Search for the cell housing the specified text and yield its (X, Y) center coordinate. 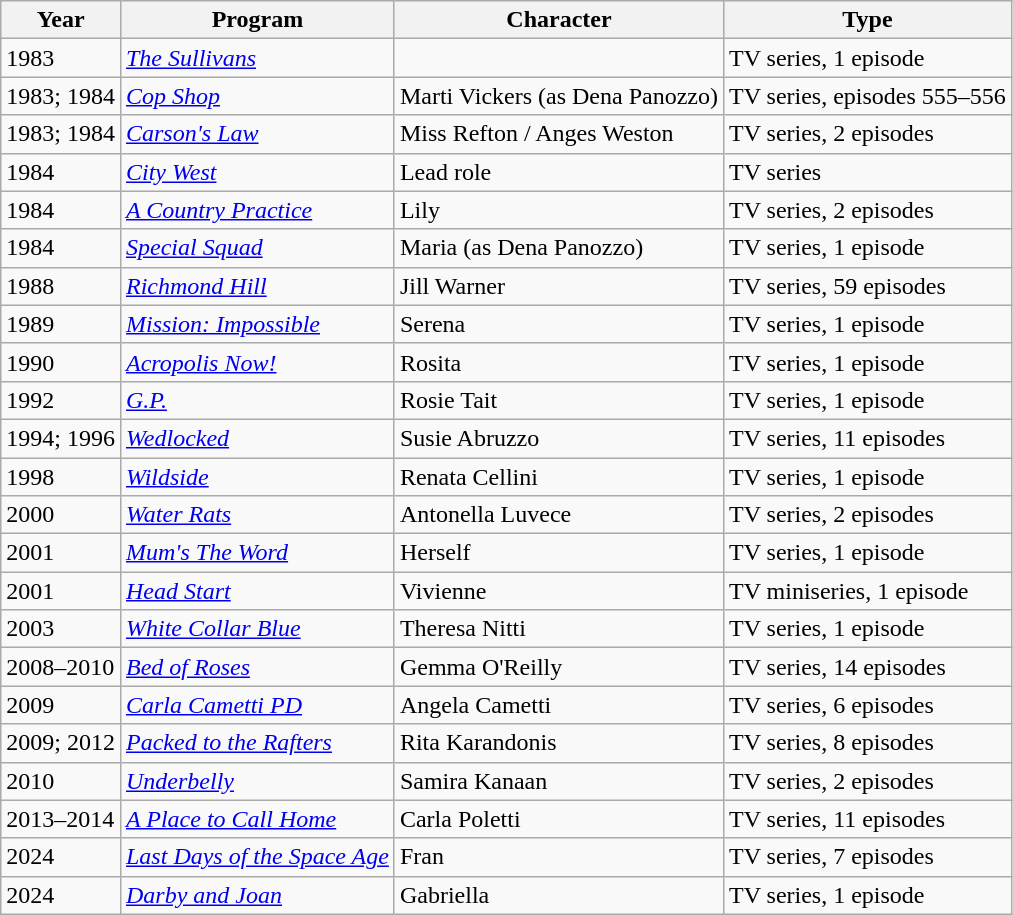
Rosie Tait (558, 400)
Gemma O'Reilly (558, 667)
Head Start (257, 591)
Herself (558, 553)
Special Squad (257, 248)
TV series, 59 episodes (867, 286)
Acropolis Now! (257, 362)
1990 (61, 362)
1989 (61, 324)
Lead role (558, 172)
Packed to the Rafters (257, 743)
1983 (61, 58)
Year (61, 20)
Carla Cametti PD (257, 705)
2010 (61, 781)
Maria (as Dena Panozzo) (558, 248)
TV miniseries, 1 episode (867, 591)
White Collar Blue (257, 629)
2000 (61, 515)
Lily (558, 210)
Richmond Hill (257, 286)
Cop Shop (257, 96)
Bed of Roses (257, 667)
2009 (61, 705)
2013–2014 (61, 819)
Renata Cellini (558, 477)
Wedlocked (257, 438)
TV series, episodes 555–556 (867, 96)
Serena (558, 324)
1988 (61, 286)
Character (558, 20)
City West (257, 172)
2003 (61, 629)
Marti Vickers (as Dena Panozzo) (558, 96)
Samira Kanaan (558, 781)
A Country Practice (257, 210)
Wildside (257, 477)
TV series, 6 episodes (867, 705)
Angela Cametti (558, 705)
TV series (867, 172)
Theresa Nitti (558, 629)
Mission: Impossible (257, 324)
Fran (558, 857)
1994; 1996 (61, 438)
Carla Poletti (558, 819)
Rosita (558, 362)
Underbelly (257, 781)
Last Days of the Space Age (257, 857)
TV series, 7 episodes (867, 857)
2009; 2012 (61, 743)
Gabriella (558, 895)
Darby and Joan (257, 895)
Jill Warner (558, 286)
Susie Abruzzo (558, 438)
TV series, 8 episodes (867, 743)
Carson's Law (257, 134)
Rita Karandonis (558, 743)
1998 (61, 477)
TV series, 14 episodes (867, 667)
A Place to Call Home (257, 819)
2008–2010 (61, 667)
Antonella Luvece (558, 515)
The Sullivans (257, 58)
1992 (61, 400)
Program (257, 20)
Type (867, 20)
G.P. (257, 400)
Water Rats (257, 515)
Mum's The Word (257, 553)
Vivienne (558, 591)
Miss Refton / Anges Weston (558, 134)
